Find where the given text appears and provide that cell's center as (x, y) coordinate. 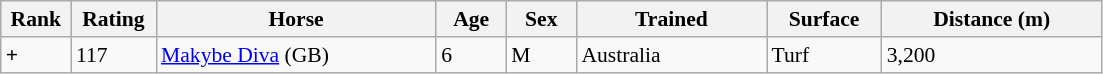
Makybe Diva (GB) (296, 55)
6 (471, 55)
117 (114, 55)
Age (471, 19)
Rank (36, 19)
Rating (114, 19)
Distance (m) (992, 19)
M (541, 55)
Trained (671, 19)
Sex (541, 19)
Horse (296, 19)
3,200 (992, 55)
Turf (824, 55)
Surface (824, 19)
+ (36, 55)
Australia (671, 55)
